Identify which cell holds the provided text, then report its [X, Y] central coordinate. 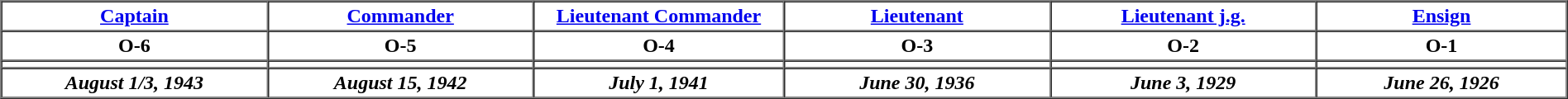
Lieutenant j.g. [1183, 16]
Lieutenant [917, 16]
O-3 [917, 46]
O-1 [1442, 46]
June 30, 1936 [917, 82]
Lieutenant Commander [658, 16]
June 26, 1926 [1442, 82]
August 15, 1942 [400, 82]
August 1/3, 1943 [135, 82]
O-4 [658, 46]
O-6 [135, 46]
July 1, 1941 [658, 82]
June 3, 1929 [1183, 82]
O-5 [400, 46]
Captain [135, 16]
Commander [400, 16]
O-2 [1183, 46]
Ensign [1442, 16]
